Output the (x, y) coordinate of the center of the cell containing the given text.  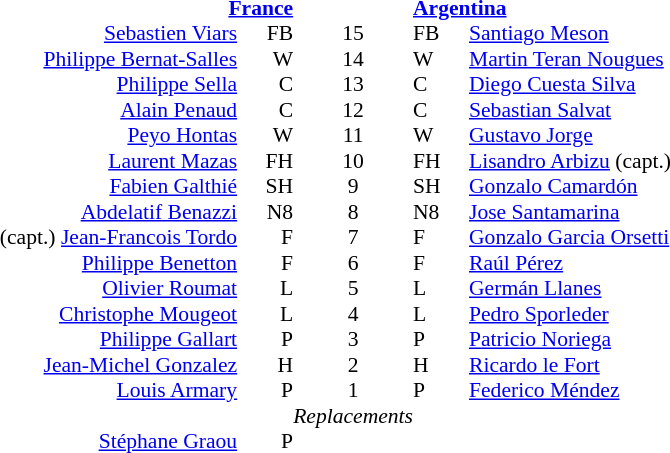
5 (353, 289)
13 (353, 85)
1 (353, 391)
11 (353, 135)
14 (353, 59)
Replacements (353, 416)
15 (353, 33)
7 (353, 237)
2 (353, 365)
10 (353, 161)
4 (353, 314)
12 (353, 110)
9 (353, 187)
8 (353, 212)
6 (353, 263)
3 (353, 339)
